Pinpoint the cell where the given text exists, returning its (X, Y) midpoint coordinate. 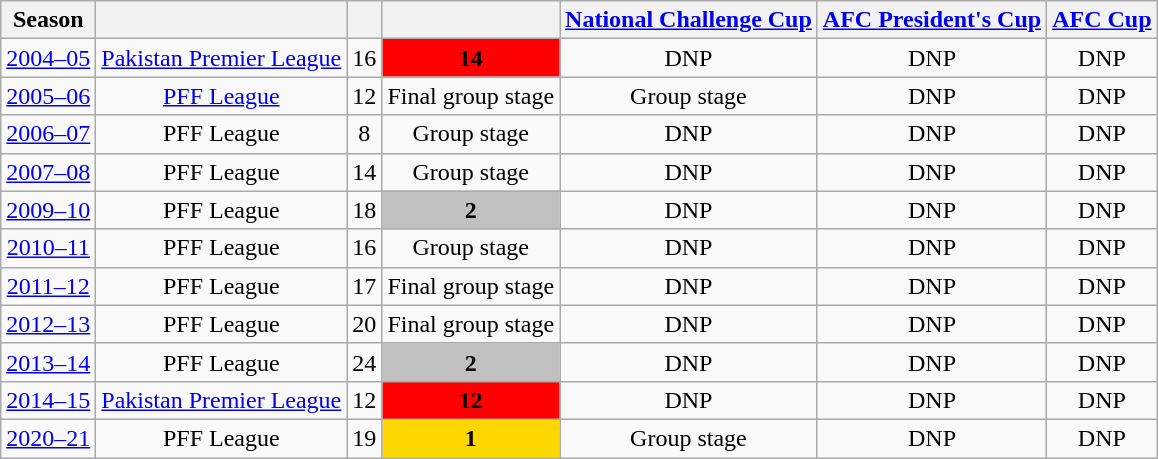
National Challenge Cup (689, 20)
2013–14 (48, 362)
2014–15 (48, 400)
2010–11 (48, 248)
20 (364, 324)
2007–08 (48, 172)
Season (48, 20)
2012–13 (48, 324)
17 (364, 286)
2020–21 (48, 438)
2011–12 (48, 286)
2006–07 (48, 134)
24 (364, 362)
18 (364, 210)
19 (364, 438)
2004–05 (48, 58)
8 (364, 134)
AFC President's Cup (932, 20)
2009–10 (48, 210)
1 (471, 438)
2005–06 (48, 96)
AFC Cup (1102, 20)
